Pinpoint the cell where the given text exists, returning its [X, Y] midpoint coordinate. 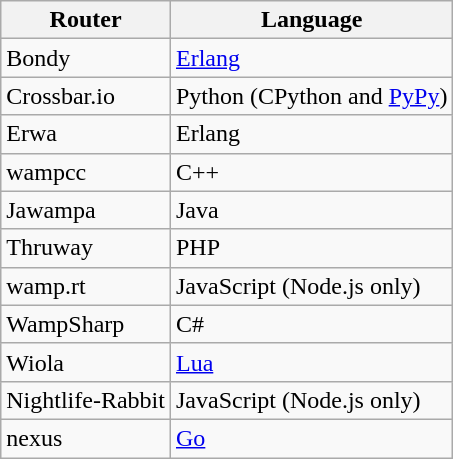
Crossbar.io [86, 96]
Router [86, 20]
Erwa [86, 134]
wamp.rt [86, 286]
Jawampa [86, 210]
C++ [311, 172]
Python (CPython and PyPy) [311, 96]
nexus [86, 438]
wampcc [86, 172]
Lua [311, 362]
Nightlife-Rabbit [86, 400]
Wiola [86, 362]
Language [311, 20]
Go [311, 438]
PHP [311, 248]
Java [311, 210]
Thruway [86, 248]
Bondy [86, 58]
WampSharp [86, 324]
C# [311, 324]
